Return [x, y] of the center of cell containing provided text 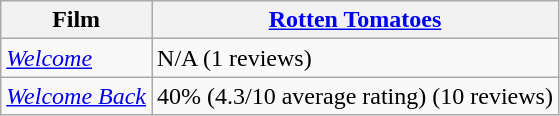
Welcome Back [76, 96]
40% (4.3/10 average rating) (10 reviews) [356, 96]
Rotten Tomatoes [356, 20]
N/A (1 reviews) [356, 58]
Film [76, 20]
Welcome [76, 58]
